Detect which cell encompasses the target text, then output its (x, y) center coordinate. 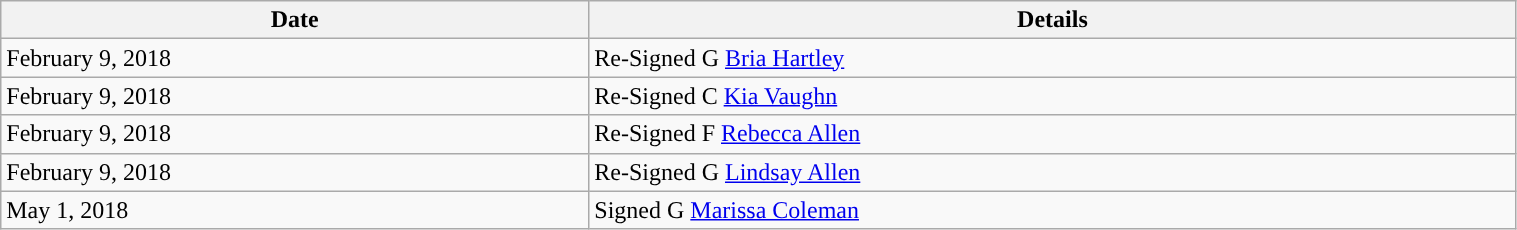
Details (1052, 20)
Date (295, 20)
Re-Signed C Kia Vaughn (1052, 96)
May 1, 2018 (295, 210)
Re-Signed G Lindsay Allen (1052, 172)
Re-Signed G Bria Hartley (1052, 58)
Signed G Marissa Coleman (1052, 210)
Re-Signed F Rebecca Allen (1052, 134)
